Scan for the cell matching the given text and deliver its [X, Y] coordinate at center. 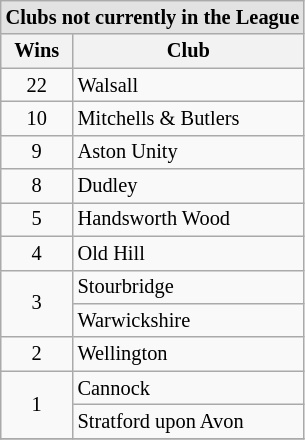
Wins [37, 51]
22 [37, 85]
Dudley [188, 186]
4 [37, 253]
3 [37, 304]
Stourbridge [188, 287]
Clubs not currently in the League [152, 17]
Handsworth Wood [188, 219]
8 [37, 186]
Club [188, 51]
Old Hill [188, 253]
Stratford upon Avon [188, 421]
Warwickshire [188, 320]
Cannock [188, 388]
Aston Unity [188, 152]
1 [37, 404]
5 [37, 219]
9 [37, 152]
Walsall [188, 85]
Mitchells & Butlers [188, 118]
2 [37, 354]
Wellington [188, 354]
10 [37, 118]
